From the cell containing the given text, extract its center point as [X, Y] coordinate. 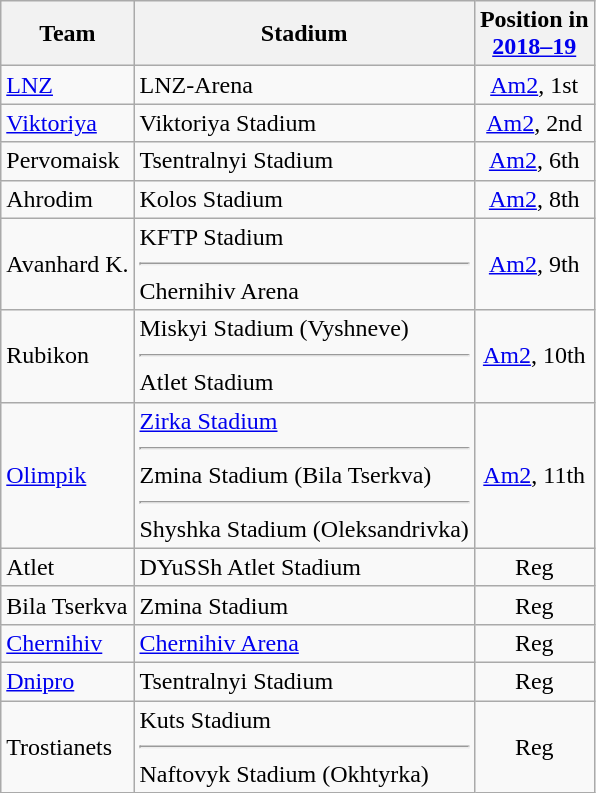
Atlet [68, 567]
Zmina Stadium [304, 605]
Kuts StadiumNaftovyk Stadium (Okhtyrka) [304, 746]
Position in2018–19 [534, 34]
Olimpik [68, 475]
Dnipro [68, 681]
Trostianets [68, 746]
Stadium [304, 34]
DYuSSh Atlet Stadium [304, 567]
LNZ [68, 85]
KFTP StadiumChernihiv Arena [304, 264]
Am2, 9th [534, 264]
Am2, 1st [534, 85]
Zirka StadiumZmina Stadium (Bila Tserkva)Shyshka Stadium (Oleksandrivka) [304, 475]
Ahrodim [68, 199]
Team [68, 34]
Viktoriya Stadium [304, 123]
Miskyi Stadium (Vyshneve)Atlet Stadium [304, 356]
Chernihiv Arena [304, 643]
Am2, 2nd [534, 123]
LNZ-Arena [304, 85]
Pervomaisk [68, 161]
Bila Tserkva [68, 605]
Chernihiv [68, 643]
Am2, 10th [534, 356]
Rubikon [68, 356]
Kolos Stadium [304, 199]
Avanhard K. [68, 264]
Am2, 8th [534, 199]
Viktoriya [68, 123]
Am2, 6th [534, 161]
Am2, 11th [534, 475]
